Return [x, y] of the center of cell containing provided text 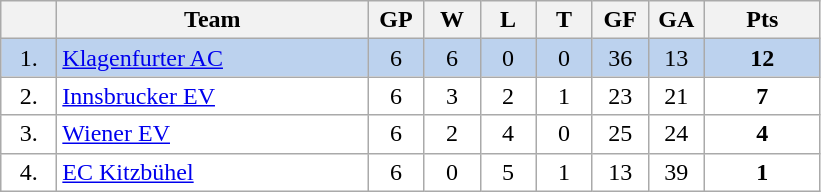
Team [212, 20]
GF [620, 20]
2. [29, 96]
T [564, 20]
GP [396, 20]
36 [620, 58]
Klagenfurter AC [212, 58]
25 [620, 134]
24 [676, 134]
Wiener EV [212, 134]
3 [452, 96]
7 [762, 96]
23 [620, 96]
Pts [762, 20]
5 [508, 172]
L [508, 20]
EC Kitzbühel [212, 172]
Innsbrucker EV [212, 96]
12 [762, 58]
1. [29, 58]
3. [29, 134]
GA [676, 20]
21 [676, 96]
W [452, 20]
4. [29, 172]
39 [676, 172]
